For the text-containing cell, return its midpoint in [X, Y] coordinate format. 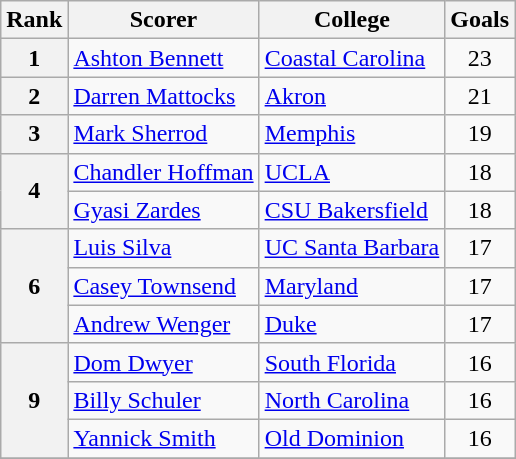
Casey Townsend [164, 286]
Dom Dwyer [164, 362]
Memphis [352, 134]
Ashton Bennett [164, 58]
College [352, 20]
2 [34, 96]
Yannick Smith [164, 438]
Old Dominion [352, 438]
Billy Schuler [164, 400]
23 [480, 58]
UCLA [352, 172]
Luis Silva [164, 248]
4 [34, 191]
Maryland [352, 286]
1 [34, 58]
Gyasi Zardes [164, 210]
CSU Bakersfield [352, 210]
21 [480, 96]
19 [480, 134]
6 [34, 286]
Darren Mattocks [164, 96]
9 [34, 400]
North Carolina [352, 400]
Mark Sherrod [164, 134]
Goals [480, 20]
Coastal Carolina [352, 58]
Scorer [164, 20]
Duke [352, 324]
UC Santa Barbara [352, 248]
Akron [352, 96]
South Florida [352, 362]
3 [34, 134]
Chandler Hoffman [164, 172]
Rank [34, 20]
Andrew Wenger [164, 324]
